From the cell containing the given text, extract its center point as [X, Y] coordinate. 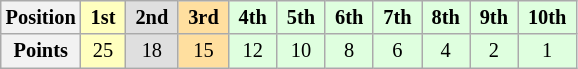
6 [397, 51]
1st [104, 17]
Points [41, 51]
9th [494, 17]
10 [301, 51]
6th [349, 17]
25 [104, 51]
Position [41, 17]
12 [253, 51]
2 [494, 51]
15 [203, 51]
5th [301, 17]
18 [152, 51]
8 [349, 51]
2nd [152, 17]
10th [547, 17]
8th [446, 17]
4 [446, 51]
3rd [203, 17]
1 [547, 51]
4th [253, 17]
7th [397, 17]
